From the cell containing the given text, extract its center point as (X, Y) coordinate. 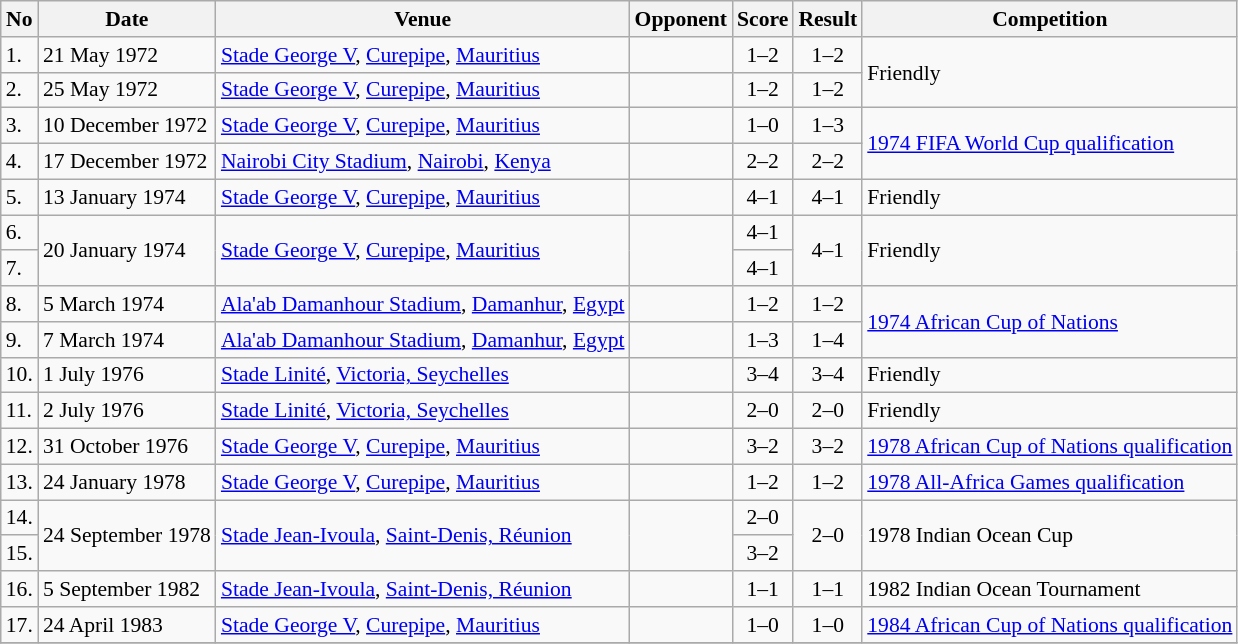
10. (20, 375)
1974 FIFA World Cup qualification (1050, 144)
Date (127, 19)
7. (20, 269)
13. (20, 482)
5 March 1974 (127, 304)
20 January 1974 (127, 250)
7 March 1974 (127, 340)
13 January 1974 (127, 197)
Score (762, 19)
17. (20, 625)
1974 African Cup of Nations (1050, 322)
1. (20, 55)
17 December 1972 (127, 162)
4. (20, 162)
12. (20, 447)
5. (20, 197)
10 December 1972 (127, 126)
11. (20, 411)
Result (828, 19)
1–4 (828, 340)
No (20, 19)
6. (20, 233)
2 July 1976 (127, 411)
Competition (1050, 19)
24 April 1983 (127, 625)
3. (20, 126)
1 July 1976 (127, 375)
21 May 1972 (127, 55)
1978 African Cup of Nations qualification (1050, 447)
25 May 1972 (127, 90)
24 September 1978 (127, 536)
Nairobi City Stadium, Nairobi, Kenya (423, 162)
1982 Indian Ocean Tournament (1050, 589)
31 October 1976 (127, 447)
16. (20, 589)
14. (20, 518)
24 January 1978 (127, 482)
9. (20, 340)
8. (20, 304)
1984 African Cup of Nations qualification (1050, 625)
2. (20, 90)
1978 Indian Ocean Cup (1050, 536)
1978 All-Africa Games qualification (1050, 482)
Opponent (682, 19)
5 September 1982 (127, 589)
15. (20, 554)
Venue (423, 19)
